Determine the (x, y) coordinate at the center of the cell enclosing the given text.  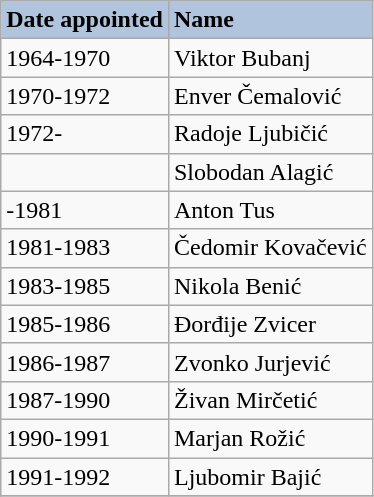
Đorđije Zvicer (270, 324)
1970-1972 (85, 96)
Slobodan Alagić (270, 172)
Marjan Rožić (270, 438)
1964-1970 (85, 58)
Enver Čemalović (270, 96)
1990-1991 (85, 438)
Date appointed (85, 20)
Anton Tus (270, 210)
1983-1985 (85, 286)
Viktor Bubanj (270, 58)
Name (270, 20)
1991-1992 (85, 477)
Živan Mirčetić (270, 400)
1986-1987 (85, 362)
1985-1986 (85, 324)
Nikola Benić (270, 286)
Ljubomir Bajić (270, 477)
Čedomir Kovačević (270, 248)
1972- (85, 134)
1981-1983 (85, 248)
-1981 (85, 210)
Radoje Ljubičić (270, 134)
1987-1990 (85, 400)
Zvonko Jurjević (270, 362)
